Scan for the cell matching the given text and deliver its [X, Y] coordinate at center. 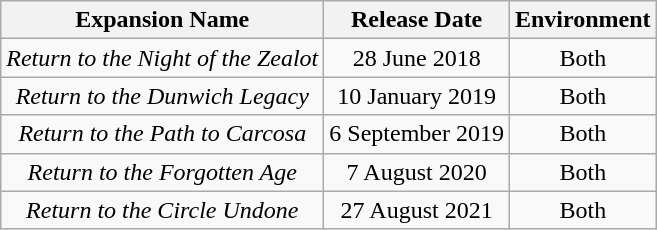
Return to the Dunwich Legacy [162, 96]
Release Date [417, 20]
27 August 2021 [417, 210]
Return to the Circle Undone [162, 210]
28 June 2018 [417, 58]
6 September 2019 [417, 134]
Return to the Forgotten Age [162, 172]
Expansion Name [162, 20]
Return to the Path to Carcosa [162, 134]
Environment [582, 20]
10 January 2019 [417, 96]
7 August 2020 [417, 172]
Return to the Night of the Zealot [162, 58]
